Pinpoint the cell where the given text exists, returning its [X, Y] midpoint coordinate. 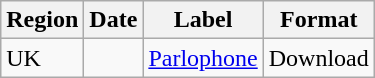
Parlophone [203, 58]
Region [42, 20]
UK [42, 58]
Format [318, 20]
Label [203, 20]
Download [318, 58]
Date [114, 20]
